Find where the given text appears and provide that cell's center as [x, y] coordinate. 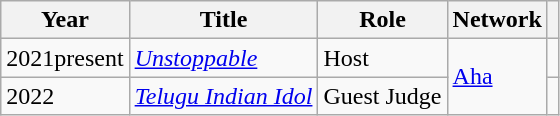
Host [382, 58]
2022 [65, 96]
Guest Judge [382, 96]
2021present [65, 58]
Year [65, 20]
Title [224, 20]
Role [382, 20]
Network [497, 20]
Aha [497, 77]
Unstoppable [224, 58]
Telugu Indian Idol [224, 96]
